Output the (X, Y) coordinate of the center of the cell containing the given text.  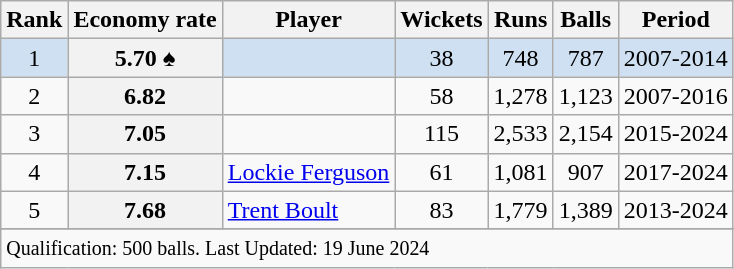
748 (520, 58)
Trent Boult (308, 210)
Balls (586, 20)
7.68 (145, 210)
1,081 (520, 172)
61 (442, 172)
3 (34, 134)
58 (442, 96)
1,123 (586, 96)
Qualification: 500 balls. Last Updated: 19 June 2024 (368, 248)
115 (442, 134)
1 (34, 58)
5.70 ♠ (145, 58)
Wickets (442, 20)
Period (676, 20)
83 (442, 210)
2,154 (586, 134)
1,779 (520, 210)
2017-2024 (676, 172)
2015-2024 (676, 134)
Player (308, 20)
2013-2024 (676, 210)
787 (586, 58)
2007-2016 (676, 96)
6.82 (145, 96)
Economy rate (145, 20)
5 (34, 210)
1,389 (586, 210)
Rank (34, 20)
Lockie Ferguson (308, 172)
38 (442, 58)
2 (34, 96)
2,533 (520, 134)
2007-2014 (676, 58)
1,278 (520, 96)
7.15 (145, 172)
7.05 (145, 134)
Runs (520, 20)
4 (34, 172)
907 (586, 172)
